For the text-containing cell, return its midpoint in [X, Y] coordinate format. 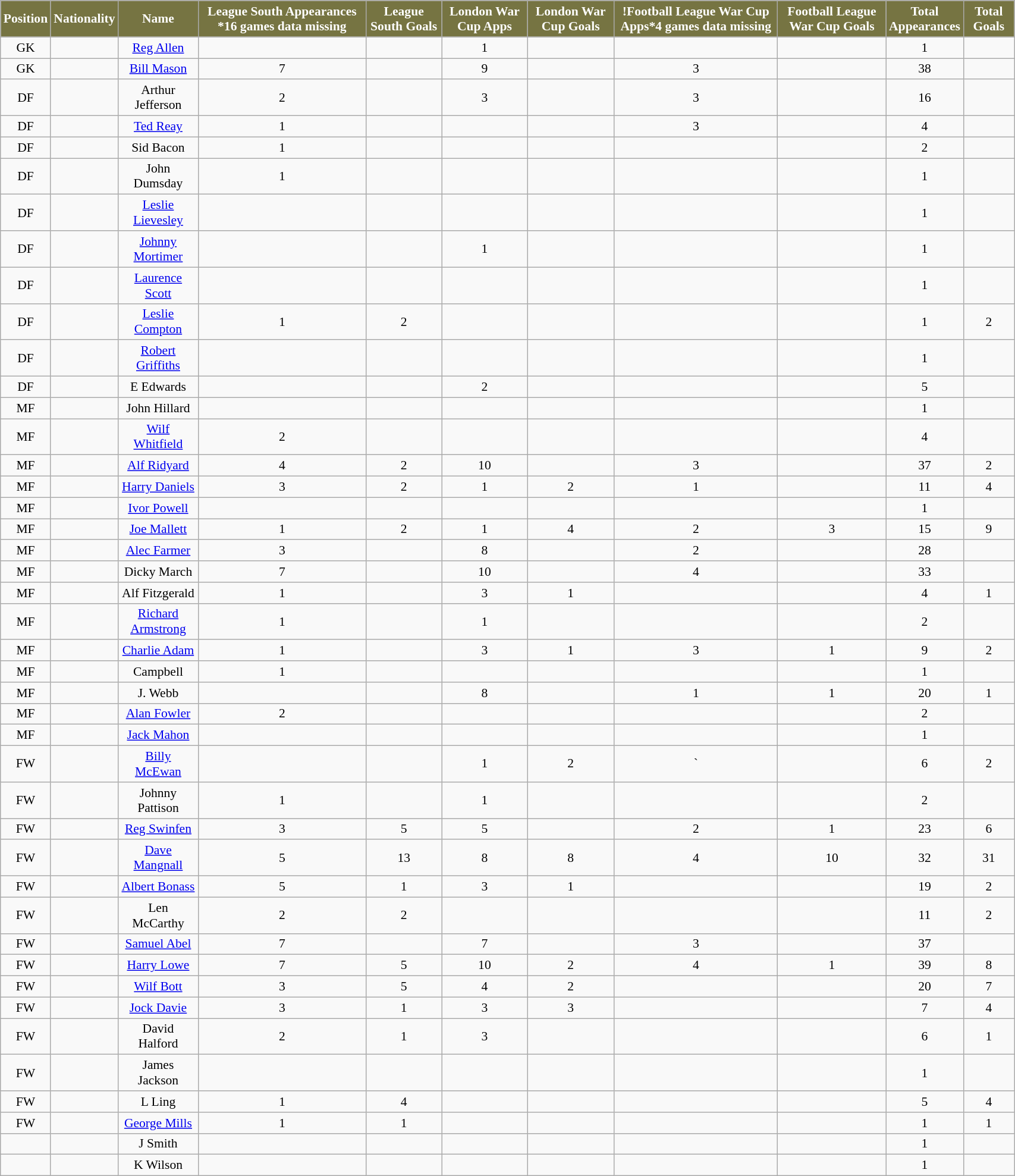
Alf Fitzgerald [158, 593]
Leslie Lievesley [158, 213]
Name [158, 19]
Samuel Abel [158, 944]
John Dumsday [158, 176]
London War Cup Goals [571, 19]
Reg Allen [158, 48]
David Halford [158, 1036]
28 [925, 551]
Ivor Powell [158, 508]
Richard Armstrong [158, 621]
33 [925, 572]
23 [925, 829]
Total Goals [989, 19]
Nationality [84, 19]
K Wilson [158, 1165]
Alec Farmer [158, 551]
TotalAppearances [925, 19]
Jack Mahon [158, 735]
J. Webb [158, 693]
Laurence Scott [158, 286]
16 [925, 98]
Ted Reay [158, 127]
38 [925, 69]
Campbell [158, 672]
13 [404, 858]
Dave Mangnall [158, 858]
Alan Fowler [158, 714]
Alf Ridyard [158, 466]
` [696, 764]
39 [925, 965]
Bill Mason [158, 69]
Len McCarthy [158, 915]
Position [26, 19]
32 [925, 858]
19 [925, 887]
Wilf Whitfield [158, 437]
15 [925, 529]
31 [989, 858]
Johnny Mortimer [158, 249]
J Smith [158, 1144]
E Edwards [158, 387]
Johnny Pattison [158, 801]
Dicky March [158, 572]
James Jackson [158, 1073]
Sid Bacon [158, 148]
George Mills [158, 1123]
League South Appearances *16 games data missing [282, 19]
Joe Mallett [158, 529]
John Hillard [158, 408]
London War Cup Apps [485, 19]
Harry Lowe [158, 965]
Billy McEwan [158, 764]
Harry Daniels [158, 487]
Reg Swinfen [158, 829]
Albert Bonass [158, 887]
Wilf Bott [158, 987]
League South Goals [404, 19]
Jock Davie [158, 1008]
Football League War Cup Goals [832, 19]
Leslie Compton [158, 321]
Robert Griffiths [158, 358]
L Ling [158, 1102]
Arthur Jefferson [158, 98]
Charlie Adam [158, 651]
!Football League War Cup Apps*4 games data missing [696, 19]
